Determine the [x, y] coordinate at the center of the cell enclosing the given text.  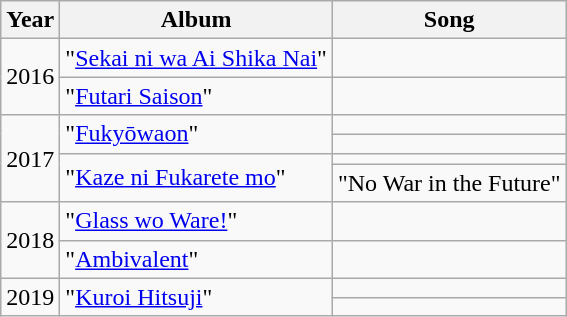
"Kaze ni Fukarete mo" [196, 178]
"Futari Saison" [196, 96]
"Sekai ni wa Ai Shika Nai" [196, 58]
"No War in the Future" [449, 183]
Album [196, 20]
"Kuroi Hitsuji" [196, 297]
"Glass wo Ware!" [196, 221]
"Fukyōwaon" [196, 134]
2019 [30, 297]
2017 [30, 158]
"Ambivalent" [196, 259]
2016 [30, 77]
Year [30, 20]
2018 [30, 240]
Song [449, 20]
